Determine the (x, y) coordinate at the center of the cell enclosing the given text.  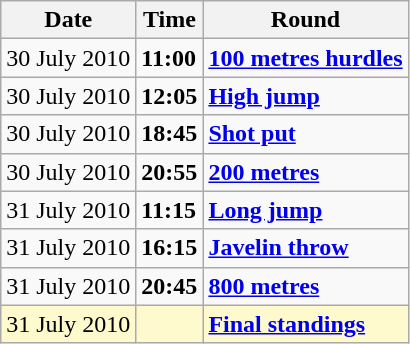
12:05 (170, 96)
11:15 (170, 210)
100 metres hurdles (306, 58)
High jump (306, 96)
200 metres (306, 172)
20:45 (170, 286)
20:55 (170, 172)
Date (68, 20)
Long jump (306, 210)
800 metres (306, 286)
Round (306, 20)
Time (170, 20)
18:45 (170, 134)
16:15 (170, 248)
Final standings (306, 324)
11:00 (170, 58)
Javelin throw (306, 248)
Shot put (306, 134)
